Detect which cell encompasses the target text, then output its (x, y) center coordinate. 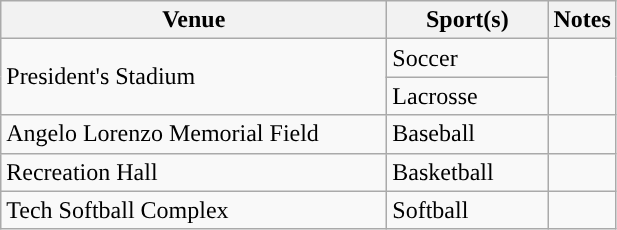
Notes (582, 20)
Lacrosse (468, 96)
Angelo Lorenzo Memorial Field (194, 134)
Basketball (468, 172)
Tech Softball Complex (194, 210)
Baseball (468, 134)
Softball (468, 210)
Sport(s) (468, 20)
Recreation Hall (194, 172)
President's Stadium (194, 77)
Soccer (468, 58)
Venue (194, 20)
